Locate the cell with the specified text and output its [x, y] center coordinate. 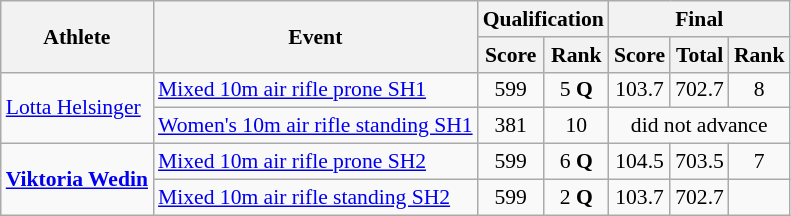
Final [700, 19]
Athlete [77, 36]
6 Q [576, 162]
381 [511, 126]
Event [316, 36]
Women's 10m air rifle standing SH1 [316, 126]
104.5 [640, 162]
Mixed 10m air rifle prone SH1 [316, 90]
10 [576, 126]
5 Q [576, 90]
Lotta Helsinger [77, 108]
Viktoria Wedin [77, 180]
8 [760, 90]
2 Q [576, 197]
Total [700, 55]
703.5 [700, 162]
did not advance [700, 126]
7 [760, 162]
Qualification [544, 19]
Mixed 10m air rifle prone SH2 [316, 162]
Mixed 10m air rifle standing SH2 [316, 197]
